Capture the cell that displays the provided text and extract its (x, y) central coordinate. 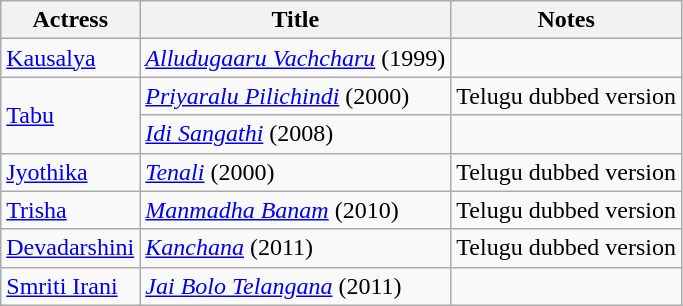
Tenali (2000) (296, 172)
Idi Sangathi (2008) (296, 134)
Notes (566, 20)
Smriti Irani (70, 286)
Alludugaaru Vachcharu (1999) (296, 58)
Jai Bolo Telangana (2011) (296, 286)
Actress (70, 20)
Kausalya (70, 58)
Priyaralu Pilichindi (2000) (296, 96)
Tabu (70, 115)
Kanchana (2011) (296, 248)
Jyothika (70, 172)
Manmadha Banam (2010) (296, 210)
Title (296, 20)
Devadarshini (70, 248)
Trisha (70, 210)
